Extract the (X, Y) coordinate from the center of the cell holding the provided text.  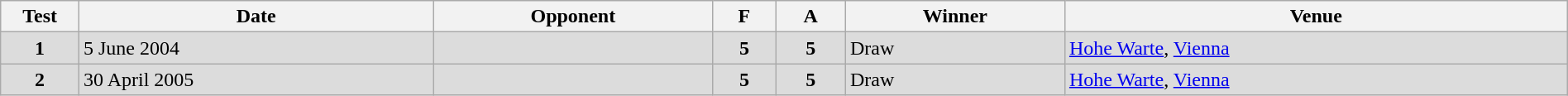
30 April 2005 (256, 79)
Test (40, 17)
Winner (954, 17)
5 June 2004 (256, 48)
A (810, 17)
1 (40, 48)
2 (40, 79)
Opponent (573, 17)
F (744, 17)
Venue (1316, 17)
Date (256, 17)
